Provide the (x, y) coordinate of the cell's center where the given text is located.  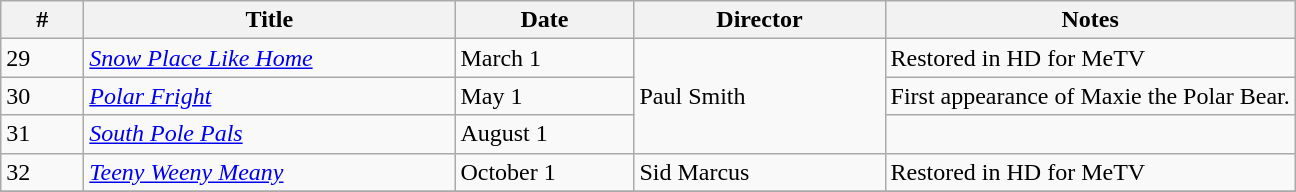
Polar Fright (270, 96)
Snow Place Like Home (270, 58)
First appearance of Maxie the Polar Bear. (1090, 96)
Title (270, 20)
South Pole Pals (270, 134)
March 1 (544, 58)
Director (760, 20)
October 1 (544, 172)
30 (42, 96)
Teeny Weeny Meany (270, 172)
Paul Smith (760, 96)
32 (42, 172)
Notes (1090, 20)
Date (544, 20)
May 1 (544, 96)
Sid Marcus (760, 172)
# (42, 20)
August 1 (544, 134)
29 (42, 58)
31 (42, 134)
